Return the [x, y] coordinate for the center point of the cell that contains the specified text.  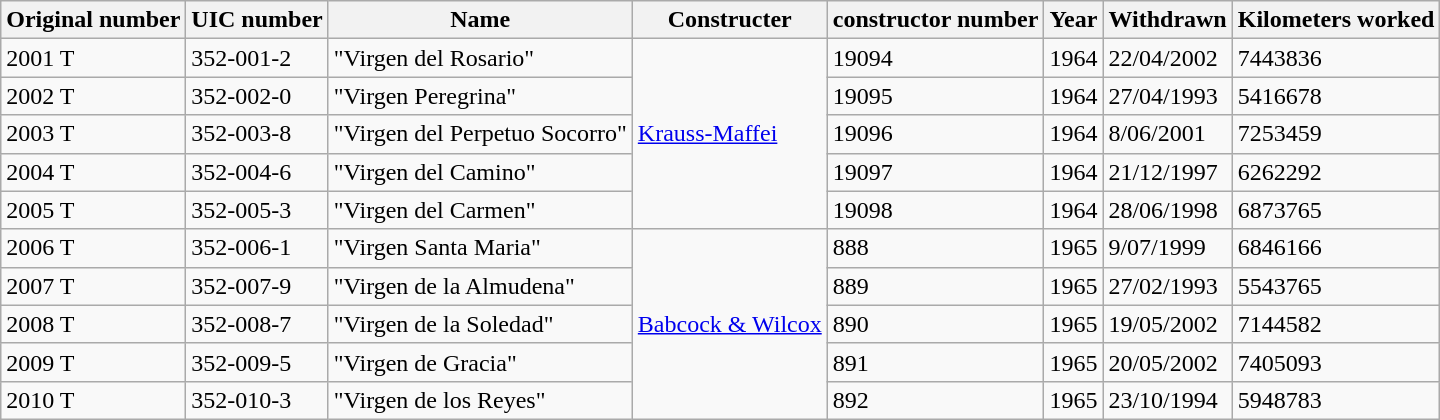
Krauss-Maffei [730, 134]
23/10/1994 [1168, 400]
27/04/1993 [1168, 96]
892 [936, 400]
352-010-3 [257, 400]
352-003-8 [257, 134]
2009 T [94, 362]
7443836 [1336, 58]
19/05/2002 [1168, 324]
19097 [936, 172]
20/05/2002 [1168, 362]
"Virgen del Perpetuo Socorro" [480, 134]
7405093 [1336, 362]
889 [936, 286]
352-007-9 [257, 286]
7144582 [1336, 324]
888 [936, 248]
"Virgen Peregrina" [480, 96]
891 [936, 362]
19095 [936, 96]
19094 [936, 58]
352-005-3 [257, 210]
7253459 [1336, 134]
19096 [936, 134]
"Virgen de la Soledad" [480, 324]
2001 T [94, 58]
"Virgen de los Reyes" [480, 400]
"Virgen de Gracia" [480, 362]
2006 T [94, 248]
"Virgen del Rosario" [480, 58]
5543765 [1336, 286]
9/07/1999 [1168, 248]
Constructer [730, 20]
5948783 [1336, 400]
Year [1074, 20]
6873765 [1336, 210]
"Virgen del Camino" [480, 172]
2002 T [94, 96]
Babcock & Wilcox [730, 324]
19098 [936, 210]
890 [936, 324]
Kilometers worked [1336, 20]
constructor number [936, 20]
352-006-1 [257, 248]
352-004-6 [257, 172]
6846166 [1336, 248]
28/06/1998 [1168, 210]
352-009-5 [257, 362]
2010 T [94, 400]
2004 T [94, 172]
Withdrawn [1168, 20]
Original number [94, 20]
"Virgen Santa Maria" [480, 248]
22/04/2002 [1168, 58]
21/12/1997 [1168, 172]
"Virgen del Carmen" [480, 210]
6262292 [1336, 172]
352-008-7 [257, 324]
UIC number [257, 20]
Name [480, 20]
352-001-2 [257, 58]
5416678 [1336, 96]
8/06/2001 [1168, 134]
2007 T [94, 286]
"Virgen de la Almudena" [480, 286]
2008 T [94, 324]
2003 T [94, 134]
352-002-0 [257, 96]
27/02/1993 [1168, 286]
2005 T [94, 210]
